Provide the (X, Y) coordinate of the cell's center where the given text is located.  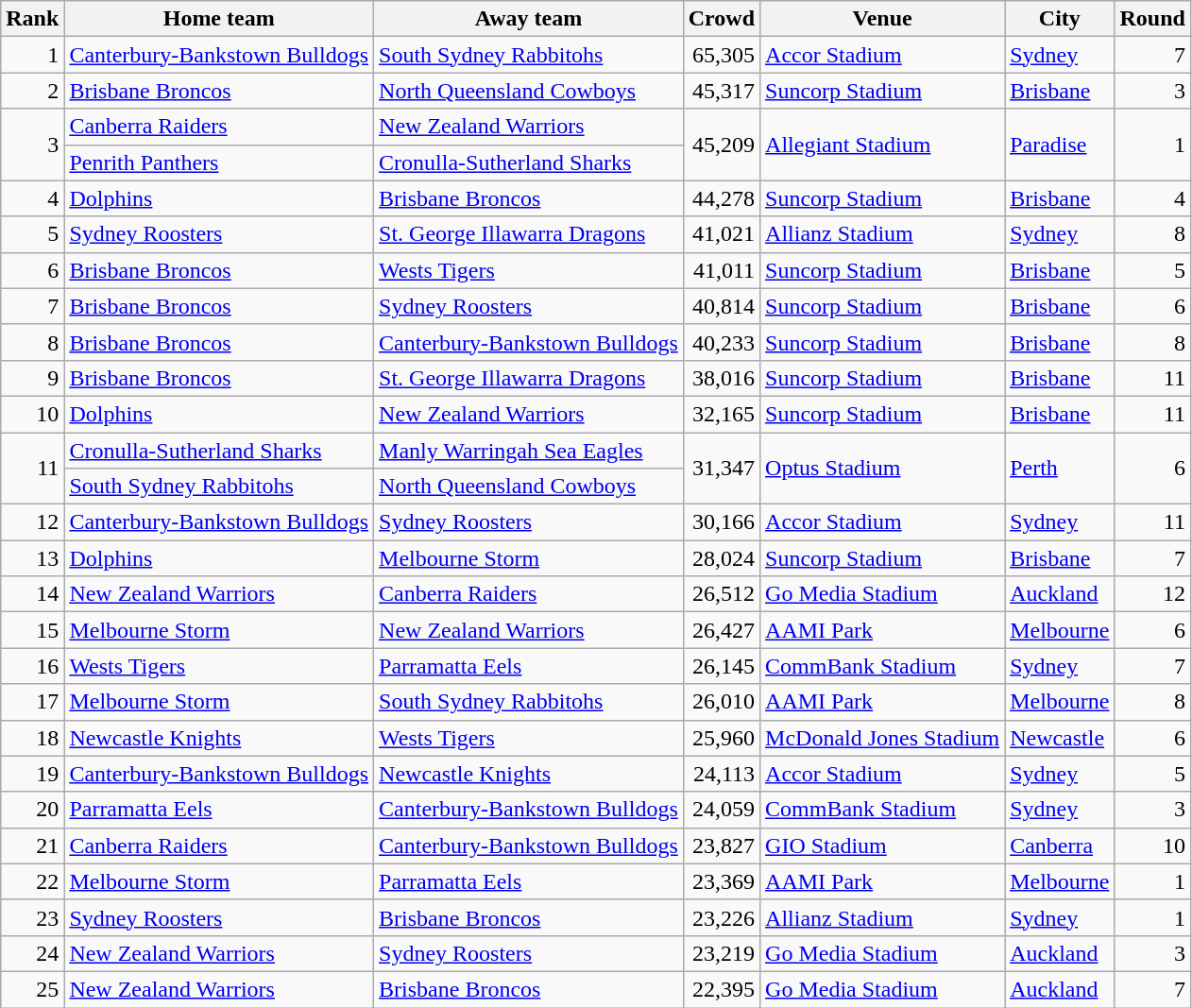
40,233 (722, 342)
23 (32, 917)
23,369 (722, 881)
30,166 (722, 522)
25 (32, 989)
City (1060, 19)
Perth (1060, 469)
22,395 (722, 989)
31,347 (722, 469)
23,219 (722, 953)
26,010 (722, 702)
13 (32, 558)
Canberra (1060, 846)
21 (32, 846)
14 (32, 594)
41,011 (722, 270)
Penrith Panthers (219, 162)
38,016 (722, 378)
44,278 (722, 198)
Venue (882, 19)
Crowd (722, 19)
23,827 (722, 846)
16 (32, 666)
26,512 (722, 594)
18 (32, 738)
20 (32, 810)
23,226 (722, 917)
Rank (32, 19)
22 (32, 881)
Allegiant Stadium (882, 145)
24 (32, 953)
2 (32, 91)
Round (1152, 19)
McDonald Jones Stadium (882, 738)
9 (32, 378)
Paradise (1060, 145)
65,305 (722, 55)
GIO Stadium (882, 846)
32,165 (722, 414)
15 (32, 630)
26,427 (722, 630)
40,814 (722, 306)
17 (32, 702)
25,960 (722, 738)
24,059 (722, 810)
24,113 (722, 774)
45,209 (722, 145)
28,024 (722, 558)
Away team (529, 19)
26,145 (722, 666)
Newcastle (1060, 738)
Manly Warringah Sea Eagles (529, 451)
Home team (219, 19)
45,317 (722, 91)
41,021 (722, 234)
19 (32, 774)
Optus Stadium (882, 469)
